Find where the given text appears and provide that cell's center as [X, Y] coordinate. 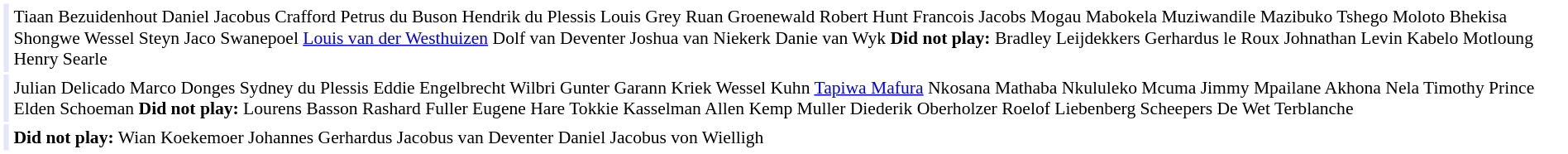
Did not play: Wian Koekemoer Johannes Gerhardus Jacobus van Deventer Daniel Jacobus von Wielligh [788, 137]
